Scan for the cell matching the given text and deliver its [X, Y] coordinate at center. 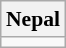
Nepal [33, 19]
